Pinpoint the cell where the given text exists, returning its [X, Y] midpoint coordinate. 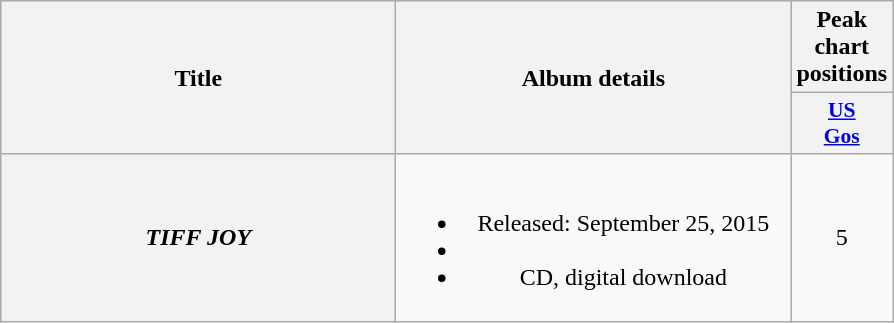
5 [842, 238]
Released: September 25, 2015CD, digital download [594, 238]
TIFF JOY [198, 238]
Peak chart positions [842, 47]
Title [198, 78]
USGos [842, 124]
Album details [594, 78]
